Locate the cell with the specified text and output its [X, Y] center coordinate. 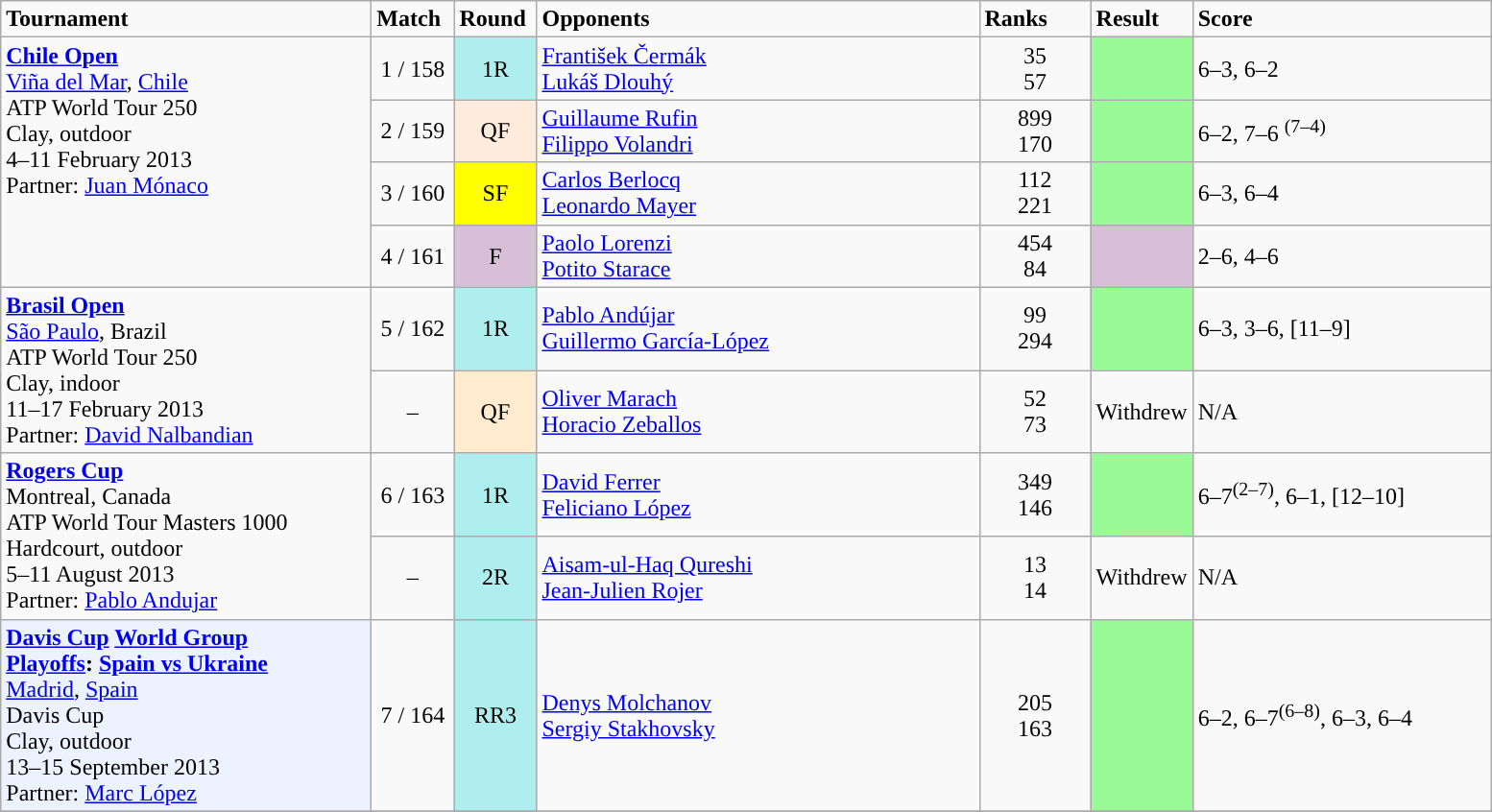
Aisam-ul-Haq Qureshi Jean-Julien Rojer [758, 578]
F [495, 255]
Brasil OpenSão Paulo, BrazilATP World Tour 250Clay, indoor11–17 February 2013 Partner: David Nalbandian [186, 370]
99 294 [1035, 328]
454 84 [1035, 255]
205 163 [1035, 715]
349 146 [1035, 495]
Tournament [186, 19]
Paolo Lorenzi Potito Starace [758, 255]
Round [495, 19]
6–7(2–7), 6–1, [12–10] [1342, 495]
Score [1342, 19]
SF [495, 194]
Result [1142, 19]
6–2, 6–7(6–8), 6–3, 6–4 [1342, 715]
112 221 [1035, 194]
6–2, 7–6 (7–4) [1342, 131]
52 73 [1035, 413]
5 / 162 [413, 328]
4 / 161 [413, 255]
6–3, 6–4 [1342, 194]
6 / 163 [413, 495]
35 57 [1035, 69]
6–3, 6–2 [1342, 69]
3 / 160 [413, 194]
Chile OpenViña del Mar, ChileATP World Tour 250Clay, outdoor4–11 February 2013Partner: Juan Mónaco [186, 162]
Davis Cup World Group Playoffs: Spain vs Ukraine Madrid, Spain Davis Cup Clay, outdoor 13–15 September 2013 Partner: Marc López [186, 715]
RR3 [495, 715]
2–6, 4–6 [1342, 255]
Guillaume Rufin Filippo Volandri [758, 131]
2R [495, 578]
Oliver Marach Horacio Zeballos [758, 413]
Match [413, 19]
Rogers Cup Montreal, CanadaATP World Tour Masters 1000 Hardcourt, outdoor 5–11 August 2013 Partner: Pablo Andujar [186, 536]
David Ferrer Feliciano López [758, 495]
František Čermák Lukáš Dlouhý [758, 69]
Pablo Andújar Guillermo García-López [758, 328]
6–3, 3–6, [11–9] [1342, 328]
13 14 [1035, 578]
1 / 158 [413, 69]
899 170 [1035, 131]
Opponents [758, 19]
2 / 159 [413, 131]
Ranks [1035, 19]
Denys Molchanov Sergiy Stakhovsky [758, 715]
Carlos Berlocq Leonardo Mayer [758, 194]
7 / 164 [413, 715]
